Capture the cell that displays the provided text and extract its [x, y] central coordinate. 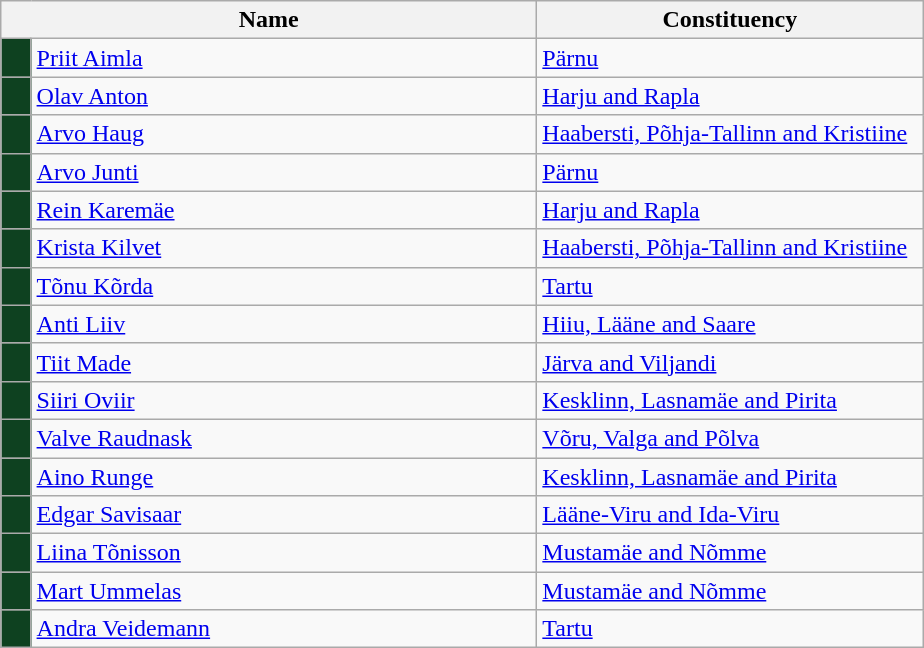
Tiit Made [284, 362]
Aino Runge [284, 477]
Mart Ummelas [284, 591]
Arvo Haug [284, 134]
Andra Veidemann [284, 629]
Olav Anton [284, 96]
Krista Kilvet [284, 248]
Name [269, 20]
Priit Aimla [284, 58]
Rein Karemäe [284, 210]
Järva and Viljandi [730, 362]
Hiiu, Lääne and Saare [730, 324]
Lääne-Viru and Ida-Viru [730, 515]
Valve Raudnask [284, 438]
Arvo Junti [284, 172]
Võru, Valga and Põlva [730, 438]
Tõnu Kõrda [284, 286]
Liina Tõnisson [284, 553]
Anti Liiv [284, 324]
Edgar Savisaar [284, 515]
Constituency [730, 20]
Siiri Oviir [284, 400]
